Extract the (X, Y) coordinate from the center of the cell holding the provided text.  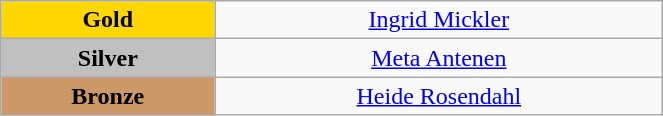
Heide Rosendahl (439, 96)
Meta Antenen (439, 58)
Gold (108, 20)
Silver (108, 58)
Ingrid Mickler (439, 20)
Bronze (108, 96)
